Search for the cell housing the specified text and yield its [X, Y] center coordinate. 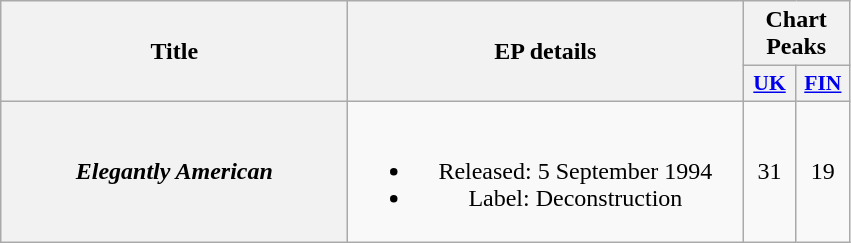
19 [822, 171]
Title [174, 52]
Elegantly American [174, 171]
FIN [822, 84]
Released: 5 September 1994Label: Deconstruction [546, 171]
UK [770, 84]
EP details [546, 52]
Chart Peaks [796, 34]
31 [770, 171]
